For the text-containing cell, return its midpoint in [x, y] coordinate format. 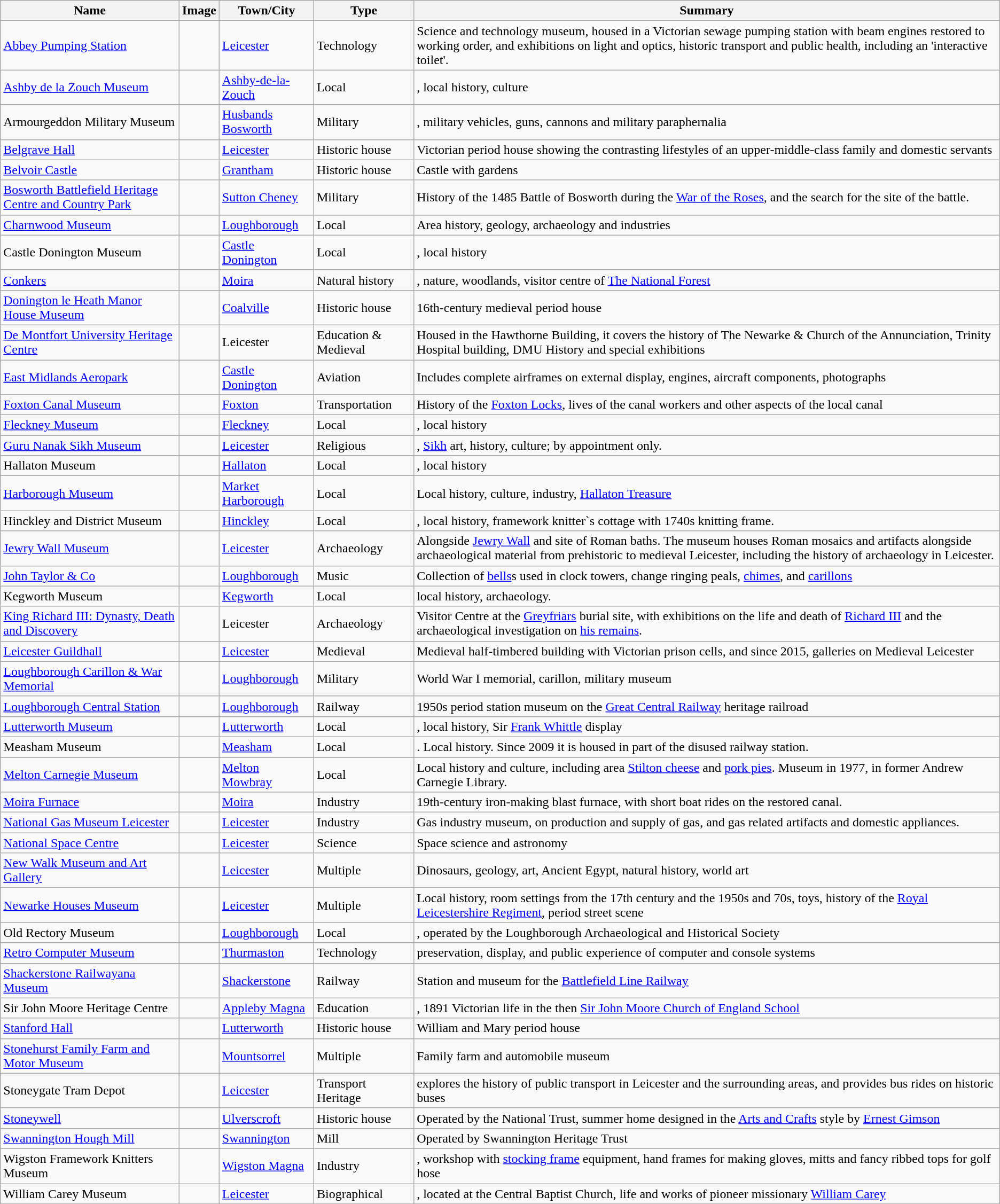
New Walk Museum and Art Gallery [90, 871]
, nature, woodlands, visitor centre of The National Forest [707, 280]
Medieval [363, 651]
King Richard III: Dynasty, Death and Discovery [90, 624]
Biographical [363, 1194]
Appleby Magna [266, 1008]
Local history, room settings from the 17th century and the 1950s and 70s, toys, history of the Royal Leicestershire Regiment, period street scene [707, 905]
Jewry Wall Museum [90, 548]
Operated by Swannington Heritage Trust [707, 1138]
World War I memorial, carillon, military museum [707, 678]
Thurmaston [266, 953]
Stanford Hall [90, 1028]
Hinckley and District Museum [90, 521]
Mountsorrel [266, 1056]
Stoneywell [90, 1118]
, 1891 Victorian life in the then Sir John Moore Church of England School [707, 1008]
Sir John Moore Heritage Centre [90, 1008]
Religious [363, 445]
Grantham [266, 170]
Bosworth Battlefield Heritage Centre and Country Park [90, 198]
William and Mary period house [707, 1028]
, local history, culture [707, 88]
Town/City [266, 11]
, Sikh art, history, culture; by appointment only. [707, 445]
East Midlands Aeropark [90, 377]
William Carey Museum [90, 1194]
Shackerstone Railwayana Museum [90, 981]
Measham [266, 747]
Ulverscroft [266, 1118]
Castle with gardens [707, 170]
Ashby-de-la-Zouch [266, 88]
Sutton Cheney [266, 198]
History of the 1485 Battle of Bosworth during the War of the Roses, and the search for the site of the battle. [707, 198]
Donington le Heath Manor House Museum [90, 308]
Station and museum for the Battlefield Line Railway [707, 981]
Harborough Museum [90, 494]
16th-century medieval period house [707, 308]
Belgrave Hall [90, 150]
Summary [707, 11]
, located at the Central Baptist Church, life and works of pioneer missionary William Carey [707, 1194]
Coalville [266, 308]
Swannington Hough Mill [90, 1138]
Retro Computer Museum [90, 953]
Image [199, 11]
, local history, Sir Frank Whittle display [707, 726]
Stonehurst Family Farm and Motor Museum [90, 1056]
Fleckney [266, 425]
Husbands Bosworth [266, 122]
Aviation [363, 377]
Hallaton Museum [90, 466]
Stoneygate Tram Depot [90, 1091]
Local history and culture, including area Stilton cheese and pork pies. Museum in 1977, in former Andrew Carnegie Library. [707, 775]
Abbey Pumping Station [90, 45]
Foxton [266, 405]
Operated by the National Trust, summer home designed in the Arts and Crafts style by Ernest Gimson [707, 1118]
Kegworth Museum [90, 596]
Mill [363, 1138]
Wigston Magna [266, 1166]
preservation, display, and public experience of computer and console systems [707, 953]
Victorian period house showing the contrasting lifestyles of an upper-middle-class family and domestic servants [707, 150]
John Taylor & Co [90, 576]
Science [363, 843]
Market Harborough [266, 494]
Castle Donington Museum [90, 252]
1950s period station museum on the Great Central Railway heritage railroad [707, 706]
Education [363, 1008]
Kegworth [266, 596]
Family farm and automobile museum [707, 1056]
Guru Nanak Sikh Museum [90, 445]
Transport Heritage [363, 1091]
Loughborough Central Station [90, 706]
Old Rectory Museum [90, 933]
, operated by the Loughborough Archaeological and Historical Society [707, 933]
, local history, framework knitter`s cottage with 1740s knitting frame. [707, 521]
De Montfort University Heritage Centre [90, 342]
Measham Museum [90, 747]
Collection of bellss used in clock towers, change ringing peals, chimes, and carillons [707, 576]
, military vehicles, guns, cannons and military paraphernalia [707, 122]
19th-century iron-making blast furnace, with short boat rides on the restored canal. [707, 802]
Moira Furnace [90, 802]
Local history, culture, industry, Hallaton Treasure [707, 494]
Medieval half-timbered building with Victorian prison cells, and since 2015, galleries on Medieval Leicester [707, 651]
Shackerstone [266, 981]
Melton Carnegie Museum [90, 775]
History of the Foxton Locks, lives of the canal workers and other aspects of the local canal [707, 405]
Hinckley [266, 521]
Transportation [363, 405]
Swannington [266, 1138]
. Local history. Since 2009 it is housed in part of the disused railway station. [707, 747]
explores the history of public transport in Leicester and the surrounding areas, and provides bus rides on historic buses [707, 1091]
Natural history [363, 280]
Education & Medieval [363, 342]
Armourgeddon Military Museum [90, 122]
Space science and astronomy [707, 843]
Name [90, 11]
Music [363, 576]
Ashby de la Zouch Museum [90, 88]
National Gas Museum Leicester [90, 823]
local history, archaeology. [707, 596]
National Space Centre [90, 843]
Leicester Guildhall [90, 651]
Area history, geology, archaeology and industries [707, 225]
Gas industry museum, on production and supply of gas, and gas related artifacts and domestic appliances. [707, 823]
Foxton Canal Museum [90, 405]
Hallaton [266, 466]
Newarke Houses Museum [90, 905]
Charnwood Museum [90, 225]
Melton Mowbray [266, 775]
Conkers [90, 280]
Fleckney Museum [90, 425]
Includes complete airframes on external display, engines, aircraft components, photographs [707, 377]
Dinosaurs, geology, art, Ancient Egypt, natural history, world art [707, 871]
Lutterworth Museum [90, 726]
Type [363, 11]
Wigston Framework Knitters Museum [90, 1166]
Belvoir Castle [90, 170]
Loughborough Carillon & War Memorial [90, 678]
, workshop with stocking frame equipment, hand frames for making gloves, mitts and fancy ribbed tops for golf hose [707, 1166]
